Provide the [X, Y] coordinate of the cell's center where the given text is located.  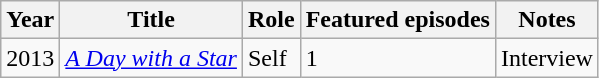
Notes [546, 20]
A Day with a Star [152, 58]
Title [152, 20]
Role [271, 20]
Year [30, 20]
2013 [30, 58]
1 [398, 58]
Self [271, 58]
Featured episodes [398, 20]
Interview [546, 58]
